Locate the cell with the specified text and output its (X, Y) center coordinate. 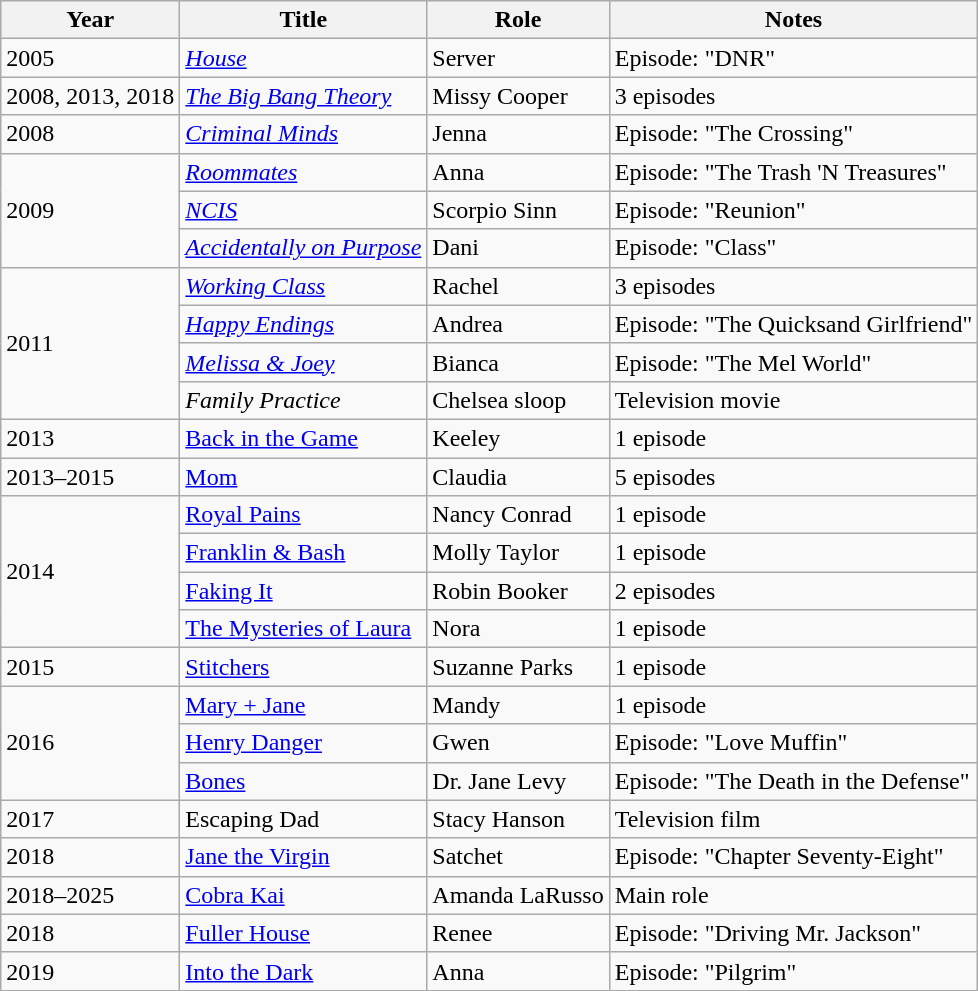
Scorpio Sinn (518, 210)
Franklin & Bash (304, 553)
Amanda LaRusso (518, 895)
Royal Pains (304, 515)
2013 (90, 438)
Episode: "Reunion" (794, 210)
Stacy Hanson (518, 819)
Stitchers (304, 667)
Into the Dark (304, 971)
Keeley (518, 438)
Missy Cooper (518, 96)
2017 (90, 819)
Accidentally on Purpose (304, 248)
Molly Taylor (518, 553)
Mandy (518, 705)
Episode: "The Quicksand Girlfriend" (794, 324)
The Big Bang Theory (304, 96)
2019 (90, 971)
Episode: "Driving Mr. Jackson" (794, 933)
2018–2025 (90, 895)
Main role (794, 895)
Happy Endings (304, 324)
2011 (90, 343)
Chelsea sloop (518, 400)
Episode: "Chapter Seventy-Eight" (794, 857)
Rachel (518, 286)
Episode: "Class" (794, 248)
Server (518, 58)
2016 (90, 743)
The Mysteries of Laura (304, 629)
Criminal Minds (304, 134)
2014 (90, 572)
Satchet (518, 857)
5 episodes (794, 477)
Nora (518, 629)
Episode: "DNR" (794, 58)
Role (518, 20)
Dr. Jane Levy (518, 781)
2005 (90, 58)
Television film (794, 819)
Claudia (518, 477)
Faking It (304, 591)
Bones (304, 781)
Andrea (518, 324)
2015 (90, 667)
Episode: "The Crossing" (794, 134)
Nancy Conrad (518, 515)
Robin Booker (518, 591)
2008, 2013, 2018 (90, 96)
Family Practice (304, 400)
Jane the Virgin (304, 857)
Episode: "Pilgrim" (794, 971)
Notes (794, 20)
Mom (304, 477)
Working Class (304, 286)
House (304, 58)
Fuller House (304, 933)
Episode: "The Death in the Defense" (794, 781)
Back in the Game (304, 438)
Roommates (304, 172)
Jenna (518, 134)
Renee (518, 933)
2009 (90, 210)
Episode: "The Mel World" (794, 362)
Bianca (518, 362)
2 episodes (794, 591)
NCIS (304, 210)
Title (304, 20)
Cobra Kai (304, 895)
Gwen (518, 743)
Escaping Dad (304, 819)
Year (90, 20)
Television movie (794, 400)
Henry Danger (304, 743)
Episode: "The Trash 'N Treasures" (794, 172)
Dani (518, 248)
2008 (90, 134)
Suzanne Parks (518, 667)
Mary + Jane (304, 705)
Melissa & Joey (304, 362)
2013–2015 (90, 477)
Episode: "Love Muffin" (794, 743)
